Find where the given text appears and provide that cell's center as [X, Y] coordinate. 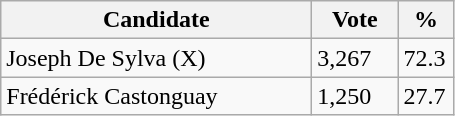
72.3 [426, 58]
Candidate [156, 20]
Joseph De Sylva (X) [156, 58]
1,250 [355, 96]
% [426, 20]
3,267 [355, 58]
27.7 [426, 96]
Vote [355, 20]
Frédérick Castonguay [156, 96]
